Return [x, y] of the center of cell containing provided text 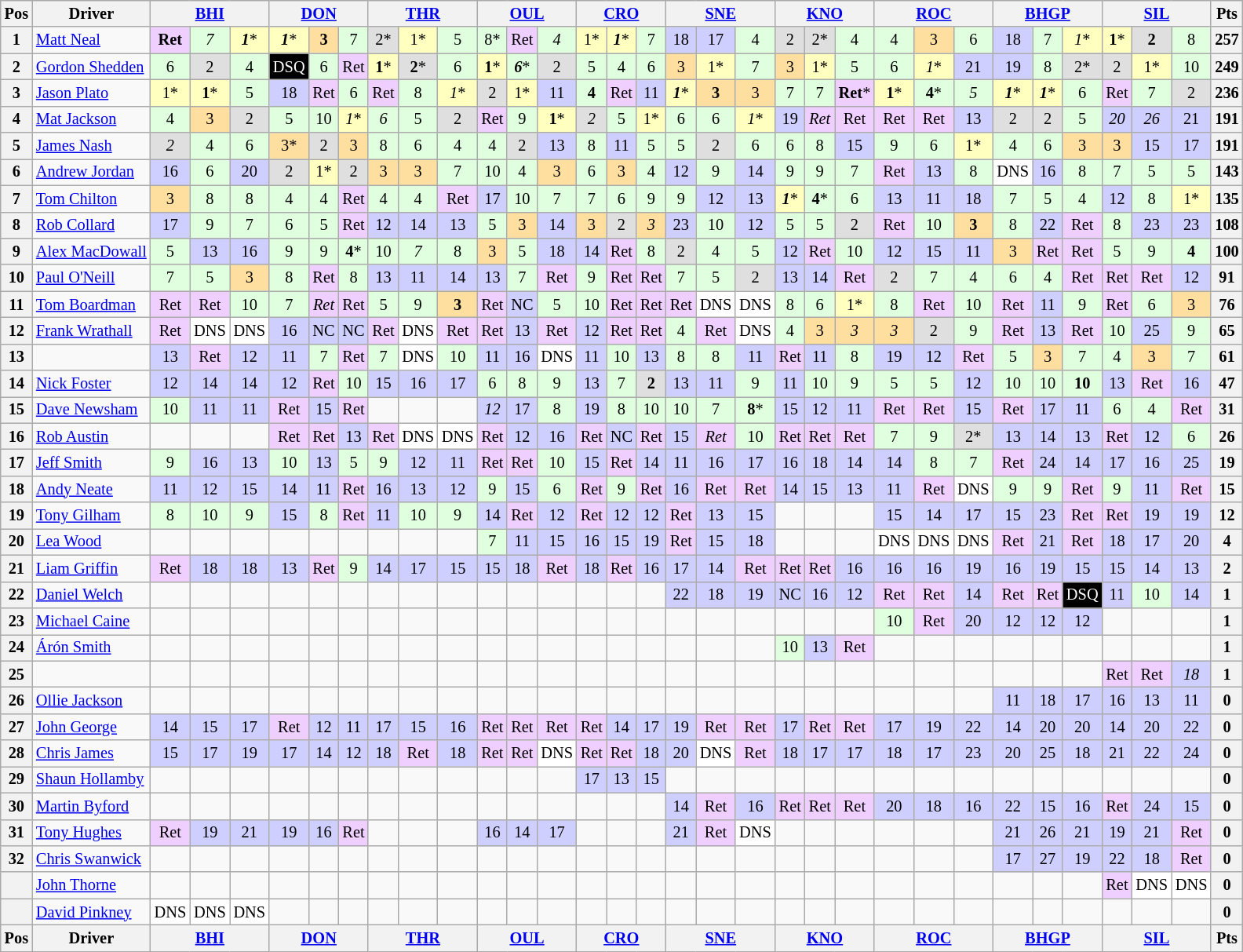
28 [16, 753]
100 [1227, 251]
Árón Smith [91, 647]
John Thorne [91, 885]
Tom Boardman [91, 305]
Frank Wrathall [91, 330]
Gordon Shedden [91, 67]
Andy Neate [91, 489]
Mat Jackson [91, 119]
143 [1227, 172]
29 [16, 779]
30 [16, 806]
Tony Hughes [91, 833]
Nick Foster [91, 384]
Matt Neal [91, 40]
108 [1227, 225]
Paul O'Neill [91, 278]
Lea Wood [91, 542]
61 [1227, 357]
Chris Swanwick [91, 859]
Dave Newsham [91, 410]
Jason Plato [91, 93]
Jeff Smith [91, 462]
Michael Caine [91, 621]
Shaun Hollamby [91, 779]
Tom Chilton [91, 199]
Ret* [855, 93]
76 [1227, 305]
91 [1227, 278]
6* [522, 67]
257 [1227, 40]
David Pinkney [91, 912]
Andrew Jordan [91, 172]
John George [91, 727]
Rob Austin [91, 436]
135 [1227, 199]
65 [1227, 330]
47 [1227, 384]
James Nash [91, 146]
Tony Gilham [91, 516]
Martin Byford [91, 806]
Alex MacDowall [91, 251]
Liam Griffin [91, 568]
Ollie Jackson [91, 700]
Daniel Welch [91, 595]
Rob Collard [91, 225]
236 [1227, 93]
32 [16, 859]
Chris James [91, 753]
249 [1227, 67]
3* [289, 146]
